Find where the given text appears and provide that cell's center as [X, Y] coordinate. 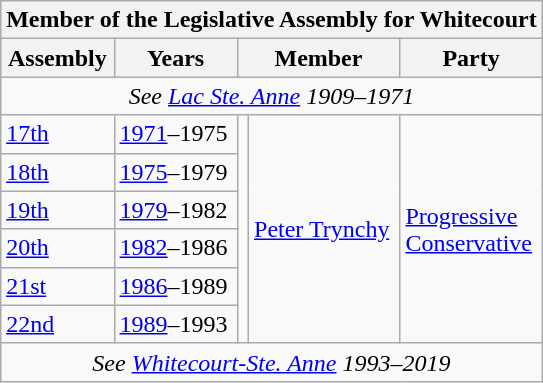
1971–1975 [176, 134]
Party [471, 58]
Member of the Legislative Assembly for Whitecourt [272, 20]
18th [58, 172]
1989–1993 [176, 324]
See Lac Ste. Anne 1909–1971 [272, 96]
1982–1986 [176, 248]
17th [58, 134]
19th [58, 210]
Member [318, 58]
1975–1979 [176, 172]
Years [176, 58]
20th [58, 248]
See Whitecourt-Ste. Anne 1993–2019 [272, 362]
1979–1982 [176, 210]
Peter Trynchy [324, 229]
21st [58, 286]
ProgressiveConservative [471, 229]
Assembly [58, 58]
22nd [58, 324]
1986–1989 [176, 286]
